Return (x, y) of the center of cell containing provided text 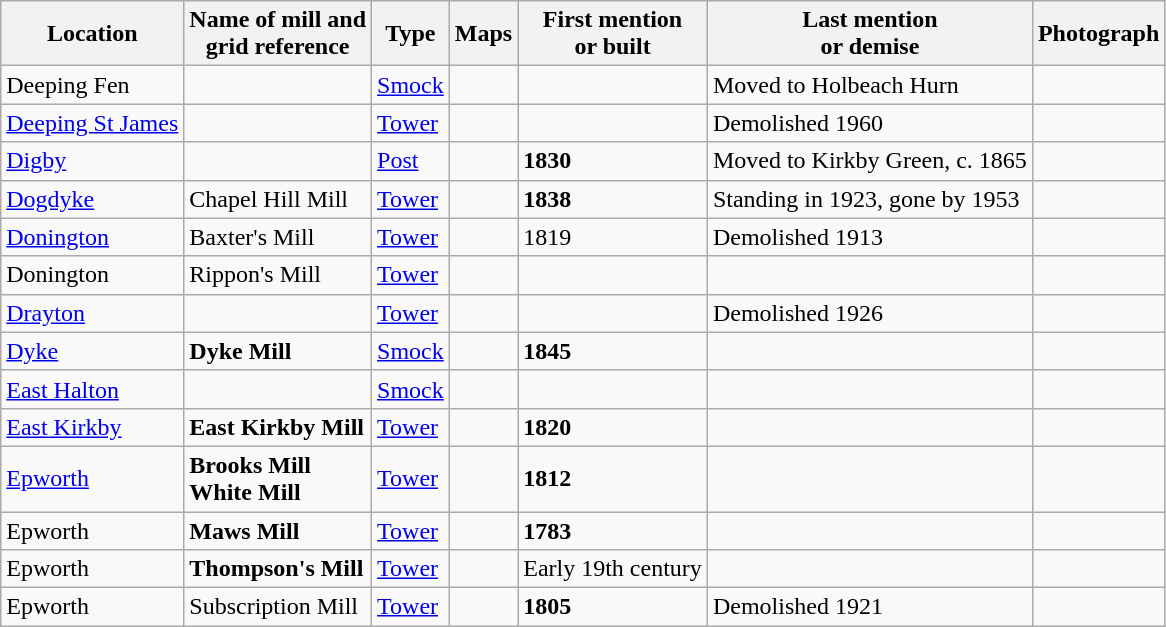
Chapel Hill Mill (278, 199)
Demolished 1913 (870, 237)
Deeping Fen (92, 85)
Last mention or demise (870, 34)
Dogdyke (92, 199)
Baxter's Mill (278, 237)
Maws Mill (278, 531)
Moved to Holbeach Hurn (870, 85)
Demolished 1926 (870, 313)
Deeping St James (92, 123)
Dyke (92, 351)
Demolished 1960 (870, 123)
Brooks MillWhite Mill (278, 478)
1845 (613, 351)
Early 19th century (613, 569)
1830 (613, 161)
Name of mill andgrid reference (278, 34)
East Kirkby Mill (278, 427)
First mentionor built (613, 34)
1819 (613, 237)
Rippon's Mill (278, 275)
Photograph (1098, 34)
1838 (613, 199)
Demolished 1921 (870, 607)
Dyke Mill (278, 351)
Standing in 1923, gone by 1953 (870, 199)
Thompson's Mill (278, 569)
East Kirkby (92, 427)
1805 (613, 607)
Type (411, 34)
Digby (92, 161)
Subscription Mill (278, 607)
1820 (613, 427)
Post (411, 161)
Moved to Kirkby Green, c. 1865 (870, 161)
Location (92, 34)
Drayton (92, 313)
1783 (613, 531)
1812 (613, 478)
East Halton (92, 389)
Maps (483, 34)
